Return [x, y] of the center of cell containing provided text 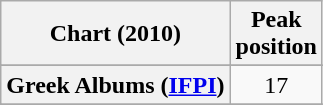
Greek Albums (IFPI) [116, 85]
Chart (2010) [116, 34]
17 [276, 85]
Peakposition [276, 34]
